Locate the cell with the specified text and output its (X, Y) center coordinate. 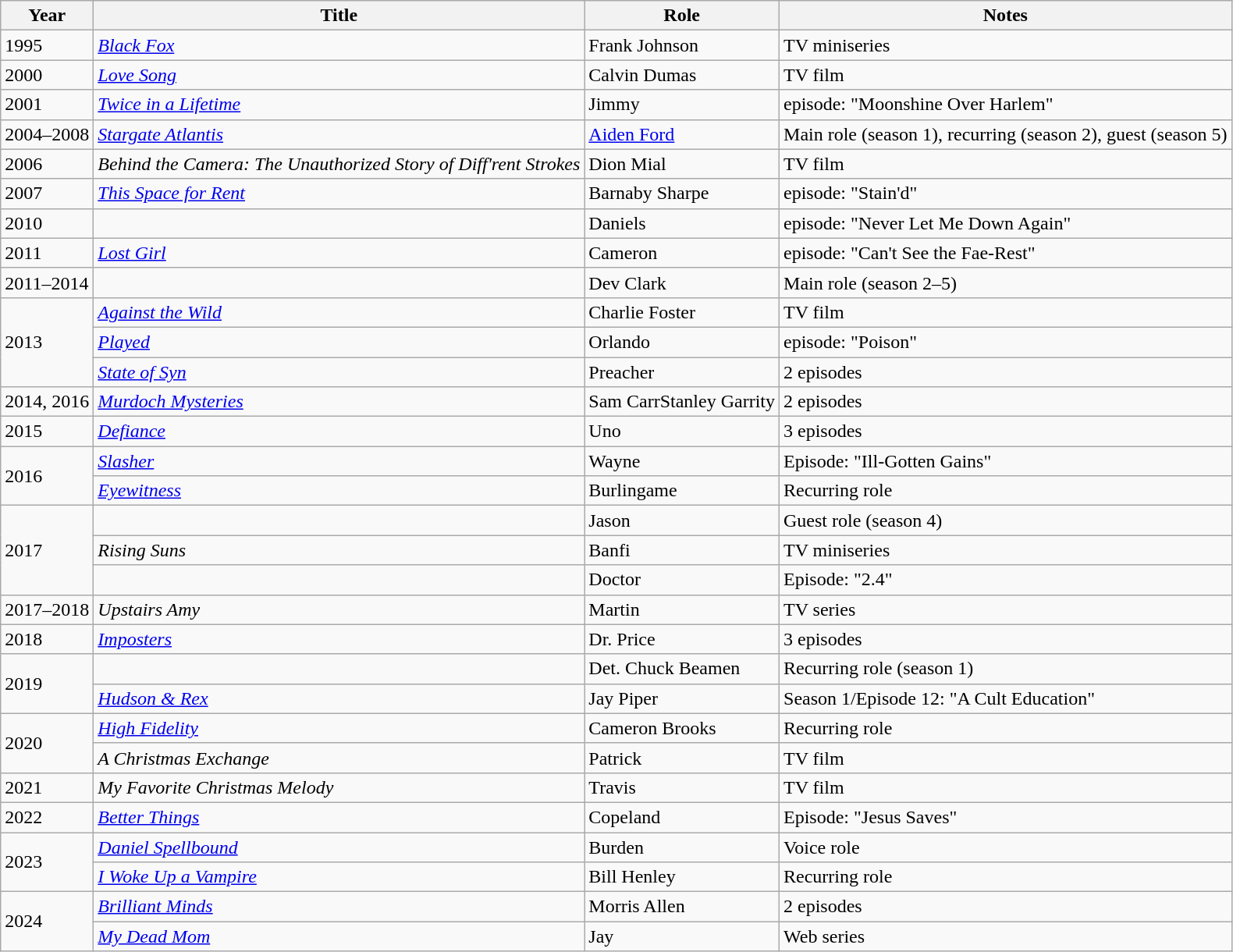
Episode: "Ill-Gotten Gains" (1006, 461)
Daniel Spellbound (339, 847)
Wayne (682, 461)
Frank Johnson (682, 45)
1995 (47, 45)
Main role (season 2–5) (1006, 282)
episode: "Can't See the Fae-Rest" (1006, 253)
Brilliant Minds (339, 907)
2018 (47, 639)
2019 (47, 684)
Upstairs Amy (339, 609)
2001 (47, 105)
2022 (47, 817)
Web series (1006, 936)
2011 (47, 253)
Episode: "Jesus Saves" (1006, 817)
episode: "Stain'd" (1006, 194)
Recurring role (season 1) (1006, 669)
This Space for Rent (339, 194)
Cameron (682, 253)
Against the Wild (339, 312)
Dr. Price (682, 639)
2000 (47, 75)
Main role (season 1), recurring (season 2), guest (season 5) (1006, 134)
Title (339, 16)
Played (339, 342)
Det. Chuck Beamen (682, 669)
High Fidelity (339, 728)
Barnaby Sharpe (682, 194)
Season 1/Episode 12: "A Cult Education" (1006, 698)
Copeland (682, 817)
Behind the Camera: The Unauthorized Story of Diff'rent Strokes (339, 164)
Better Things (339, 817)
Year (47, 16)
Uno (682, 432)
Lost Girl (339, 253)
Guest role (season 4) (1006, 520)
Dion Mial (682, 164)
Doctor (682, 580)
Bill Henley (682, 877)
Jason (682, 520)
Murdoch Mysteries (339, 402)
2016 (47, 476)
episode: "Poison" (1006, 342)
Slasher (339, 461)
episode: "Never Let Me Down Again" (1006, 223)
2011–2014 (47, 282)
Patrick (682, 758)
TV series (1006, 609)
Voice role (1006, 847)
Charlie Foster (682, 312)
Daniels (682, 223)
Jimmy (682, 105)
Notes (1006, 16)
Martin (682, 609)
Eyewitness (339, 491)
Dev Clark (682, 282)
2010 (47, 223)
Cameron Brooks (682, 728)
Imposters (339, 639)
Black Fox (339, 45)
Travis (682, 787)
Episode: "2.4" (1006, 580)
2021 (47, 787)
2017–2018 (47, 609)
2017 (47, 550)
2023 (47, 861)
A Christmas Exchange (339, 758)
Morris Allen (682, 907)
Jay (682, 936)
Orlando (682, 342)
2006 (47, 164)
Love Song (339, 75)
episode: "Moonshine Over Harlem" (1006, 105)
Burlingame (682, 491)
Jay Piper (682, 698)
My Favorite Christmas Melody (339, 787)
I Woke Up a Vampire (339, 877)
Calvin Dumas (682, 75)
2020 (47, 743)
2007 (47, 194)
Aiden Ford (682, 134)
Banfi (682, 550)
2014, 2016 (47, 402)
State of Syn (339, 372)
Twice in a Lifetime (339, 105)
My Dead Mom (339, 936)
Hudson & Rex (339, 698)
2024 (47, 922)
2004–2008 (47, 134)
Preacher (682, 372)
Role (682, 16)
Burden (682, 847)
Defiance (339, 432)
2015 (47, 432)
2013 (47, 342)
Stargate Atlantis (339, 134)
Rising Suns (339, 550)
Sam CarrStanley Garrity (682, 402)
